Provide the (X, Y) coordinate of the cell's center where the given text is located.  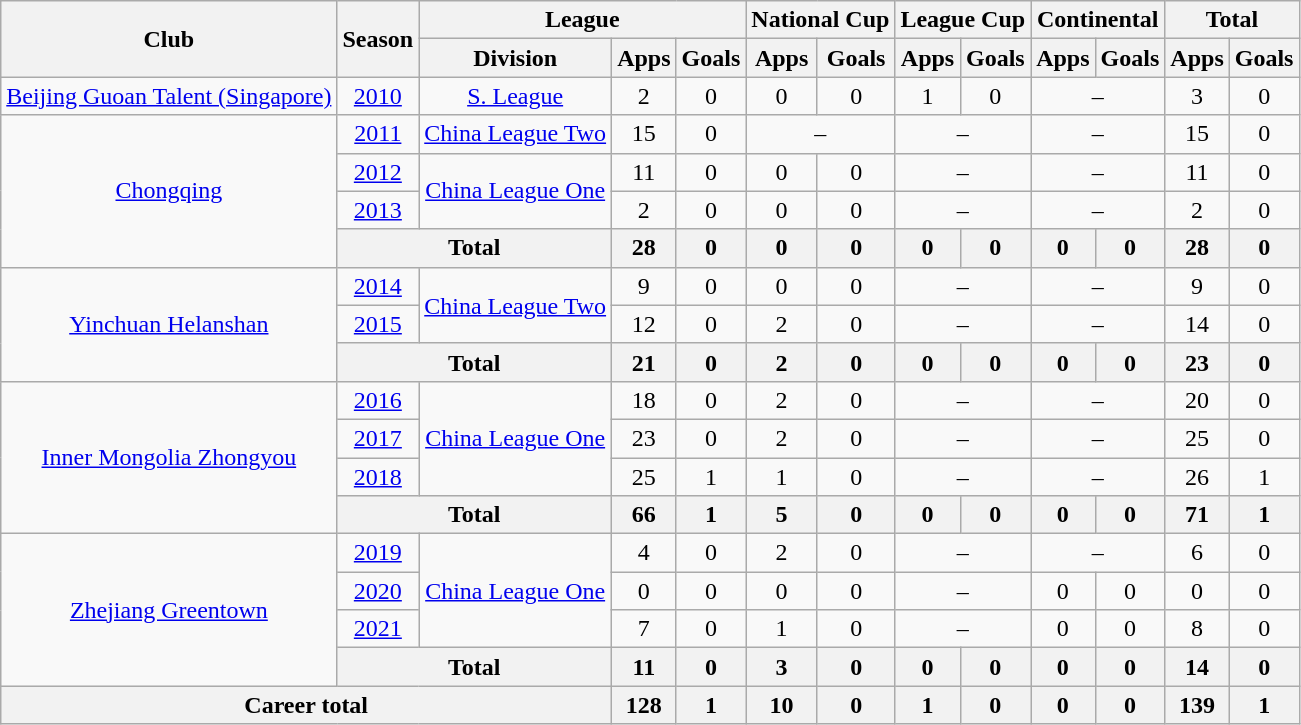
2010 (378, 96)
Continental (1098, 20)
Career total (306, 705)
2013 (378, 210)
8 (1197, 629)
League Cup (963, 20)
Inner Mongolia Zhongyou (169, 457)
2018 (378, 477)
20 (1197, 400)
Chongqing (169, 191)
7 (644, 629)
71 (1197, 515)
Zhejiang Greentown (169, 610)
21 (644, 362)
National Cup (820, 20)
2021 (378, 629)
66 (644, 515)
Season (378, 39)
5 (782, 515)
2015 (378, 324)
12 (644, 324)
Club (169, 39)
2011 (378, 134)
2020 (378, 591)
League (582, 20)
Beijing Guoan Talent (Singapore) (169, 96)
6 (1197, 553)
Division (516, 58)
Yinchuan Helanshan (169, 324)
S. League (516, 96)
2012 (378, 172)
2017 (378, 438)
128 (644, 705)
10 (782, 705)
2016 (378, 400)
26 (1197, 477)
139 (1197, 705)
4 (644, 553)
2019 (378, 553)
2014 (378, 286)
18 (644, 400)
